Return [x, y] of the center of cell containing provided text 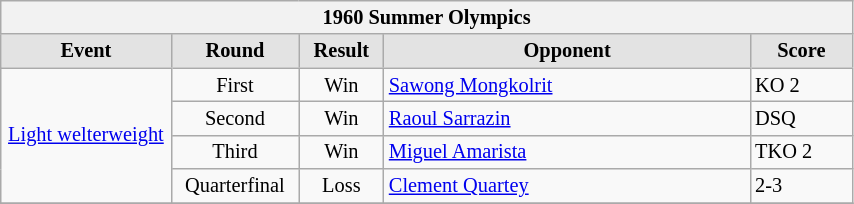
Result [342, 51]
Sawong Mongkolrit [567, 85]
DSQ [801, 118]
Quarterfinal [235, 186]
Third [235, 152]
Light welterweight [86, 136]
KO 2 [801, 85]
First [235, 85]
Miguel Amarista [567, 152]
Event [86, 51]
1960 Summer Olympics [427, 17]
Loss [342, 186]
2-3 [801, 186]
Round [235, 51]
Clement Quartey [567, 186]
Opponent [567, 51]
Second [235, 118]
TKO 2 [801, 152]
Score [801, 51]
Raoul Sarrazin [567, 118]
